Locate the cell with the specified text and output its [x, y] center coordinate. 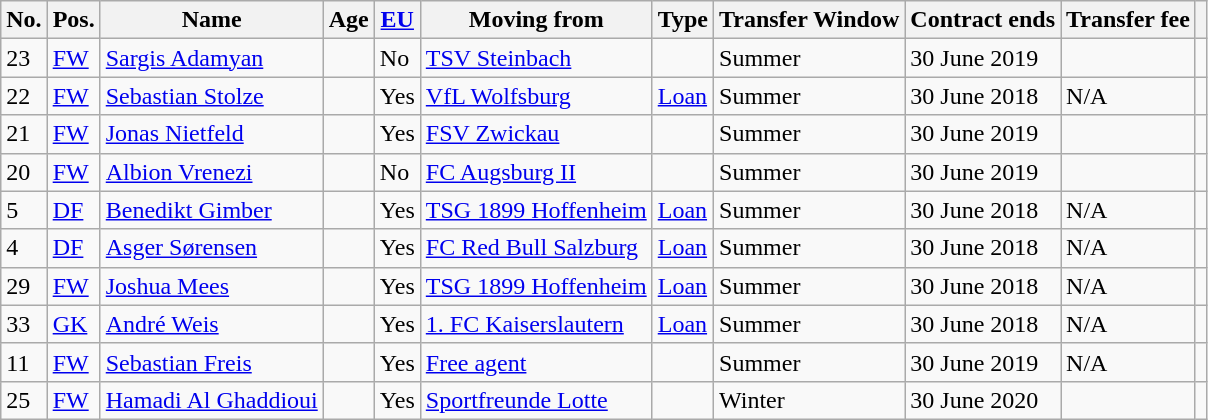
André Weis [212, 324]
25 [24, 400]
Asger Sørensen [212, 248]
Type [682, 20]
30 June 2020 [983, 400]
29 [24, 286]
TSV Steinbach [536, 58]
1. FC Kaiserslautern [536, 324]
FC Red Bull Salzburg [536, 248]
Sargis Adamyan [212, 58]
Winter [810, 400]
Free agent [536, 362]
Sportfreunde Lotte [536, 400]
23 [24, 58]
Age [348, 20]
FSV Zwickau [536, 134]
VfL Wolfsburg [536, 96]
Albion Vrenezi [212, 172]
Benedikt Gimber [212, 210]
Jonas Nietfeld [212, 134]
Name [212, 20]
Contract ends [983, 20]
Sebastian Stolze [212, 96]
21 [24, 134]
GK [74, 324]
Moving from [536, 20]
11 [24, 362]
Pos. [74, 20]
Hamadi Al Ghaddioui [212, 400]
FC Augsburg II [536, 172]
4 [24, 248]
Transfer fee [1128, 20]
EU [397, 20]
22 [24, 96]
No. [24, 20]
33 [24, 324]
20 [24, 172]
5 [24, 210]
Sebastian Freis [212, 362]
Joshua Mees [212, 286]
Transfer Window [810, 20]
